For the text-containing cell, return its midpoint in (X, Y) coordinate format. 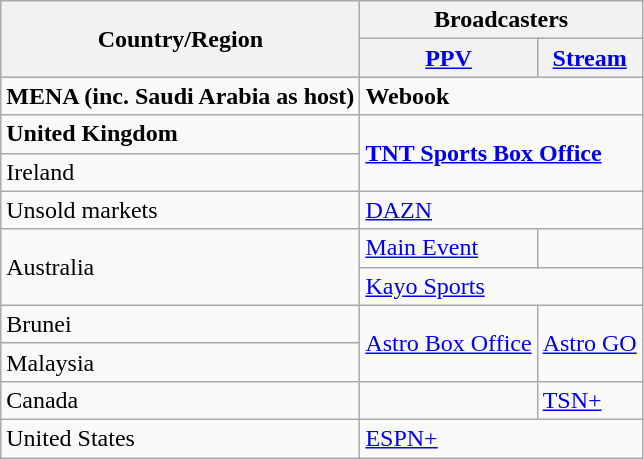
Kayo Sports (501, 286)
Canada (180, 400)
Brunei (180, 324)
TNT Sports Box Office (501, 153)
Stream (590, 58)
Webook (501, 96)
United Kingdom (180, 134)
Broadcasters (501, 20)
PPV (448, 58)
Unsold markets (180, 210)
ESPN+ (501, 438)
MENA (inc. Saudi Arabia as host) (180, 96)
Country/Region (180, 39)
Australia (180, 267)
TSN+ (590, 400)
Malaysia (180, 362)
Astro Box Office (448, 343)
Ireland (180, 172)
Main Event (448, 248)
DAZN (501, 210)
United States (180, 438)
Astro GO (590, 343)
